Return (x, y) of the center of cell containing provided text 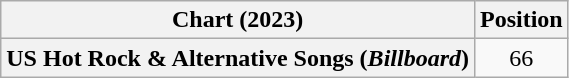
66 (521, 58)
US Hot Rock & Alternative Songs (Billboard) (238, 58)
Position (521, 20)
Chart (2023) (238, 20)
